Locate the cell with the specified text and output its [x, y] center coordinate. 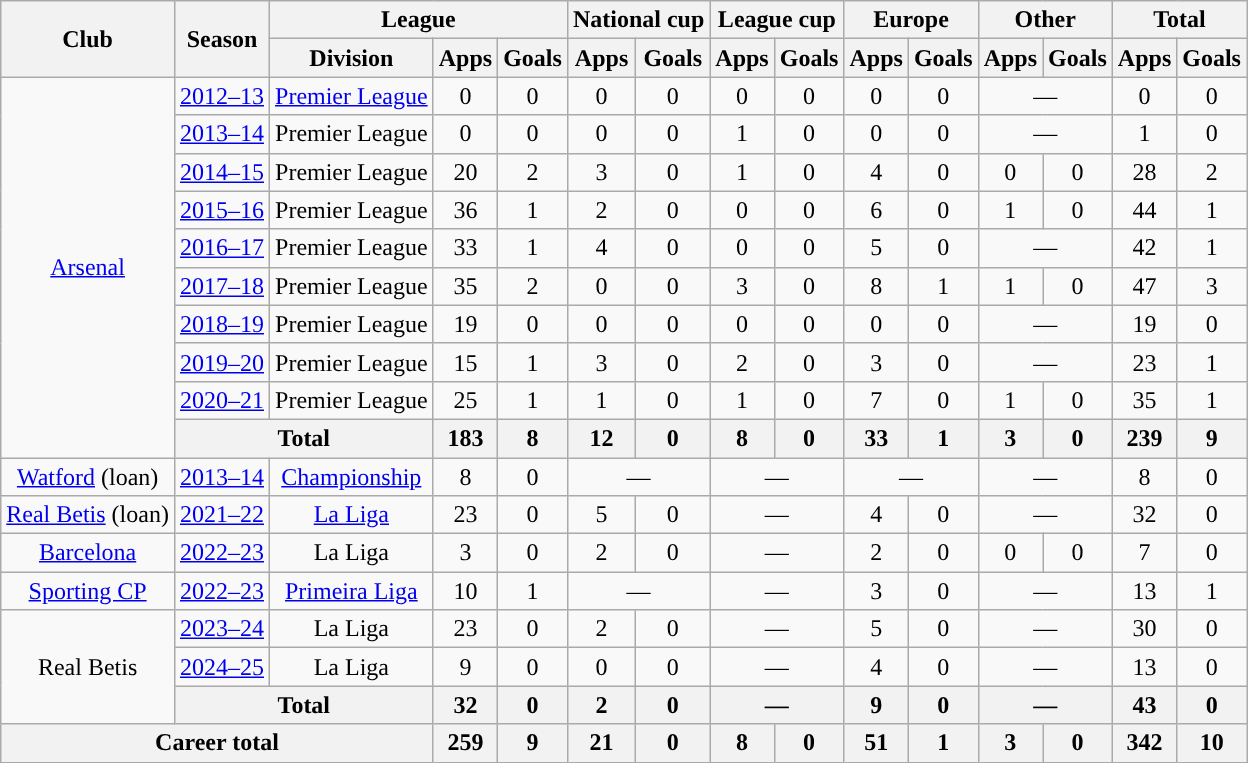
15 [465, 362]
2024–25 [222, 667]
183 [465, 438]
25 [465, 400]
2014–15 [222, 172]
Watford (loan) [88, 477]
Division [352, 58]
Career total [217, 743]
Arsenal [88, 268]
21 [601, 743]
League [419, 20]
Championship [352, 477]
2015–16 [222, 210]
20 [465, 172]
2020–21 [222, 400]
2019–20 [222, 362]
Europe [911, 20]
44 [1144, 210]
2012–13 [222, 96]
342 [1144, 743]
47 [1144, 286]
43 [1144, 705]
28 [1144, 172]
League cup [777, 20]
36 [465, 210]
30 [1144, 629]
259 [465, 743]
51 [876, 743]
Real Betis (loan) [88, 515]
Club [88, 39]
42 [1144, 248]
2021–22 [222, 515]
National cup [638, 20]
Sporting CP [88, 591]
Real Betis [88, 667]
2016–17 [222, 248]
2023–24 [222, 629]
12 [601, 438]
Barcelona [88, 553]
2017–18 [222, 286]
Other [1045, 20]
Primeira Liga [352, 591]
239 [1144, 438]
2018–19 [222, 324]
Season [222, 39]
6 [876, 210]
